Return the [x, y] coordinate for the center point of the cell that contains the specified text.  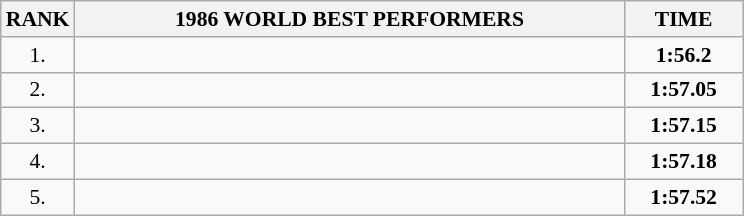
4. [38, 162]
1:57.52 [684, 197]
3. [38, 126]
5. [38, 197]
1. [38, 55]
RANK [38, 19]
1986 WORLD BEST PERFORMERS [349, 19]
1:57.15 [684, 126]
2. [38, 90]
TIME [684, 19]
1:57.05 [684, 90]
1:57.18 [684, 162]
1:56.2 [684, 55]
